Determine the (x, y) coordinate at the center of the cell enclosing the given text.  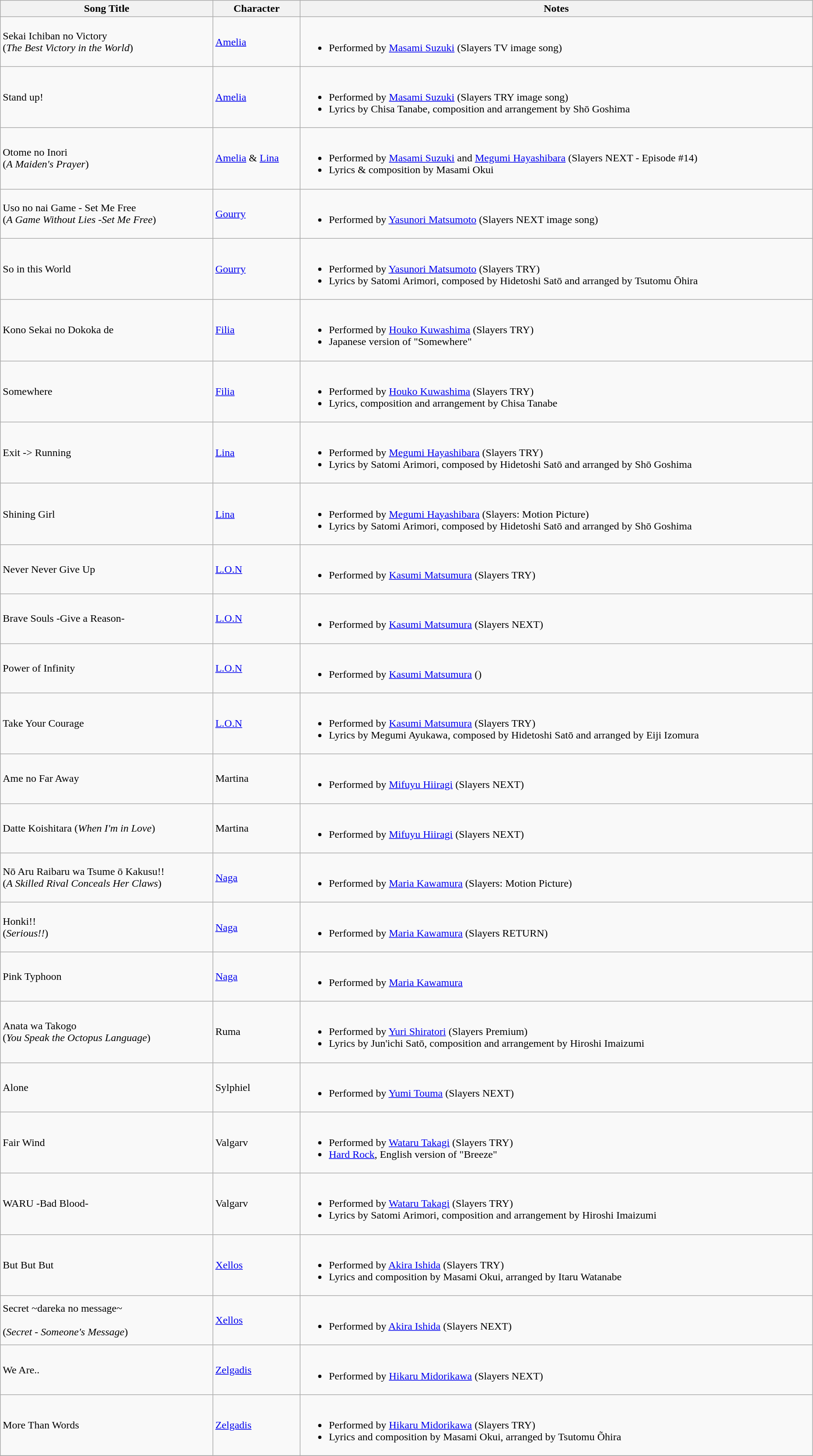
Song Title (107, 9)
Performed by Houko Kuwashima (Slayers TRY)Lyrics, composition and arrangement by Chisa Tanabe (556, 391)
Sekai Ichiban no Victory (The Best Victory in the World) (107, 42)
Ame no Far Away (107, 779)
Uso no nai Game - Set Me Free (A Game Without Lies -Set Me Free) (107, 213)
Secret ~dareka no message~ (Secret - Someone's Message) (107, 1320)
Performed by Kasumi Matsumura (Slayers TRY)Lyrics by Megumi Ayukawa, composed by Hidetoshi Satō and arranged by Eiji Izomura (556, 724)
Performed by Wataru Takagi (Slayers TRY)Lyrics by Satomi Arimori, composition and arrangement by Hiroshi Imaizumi (556, 1204)
Ruma (257, 1032)
Sylphiel (257, 1087)
Nō Aru Raibaru wa Tsume ō Kakusu!! (A Skilled Rival Conceals Her Claws) (107, 878)
Exit -> Running (107, 453)
Performed by Masami Suzuki and Megumi Hayashibara (Slayers NEXT - Episode #14)Lyrics & composition by Masami Okui (556, 158)
Performed by Maria Kawamura (556, 977)
Performed by Akira Ishida (Slayers NEXT) (556, 1320)
Somewhere (107, 391)
So in this World (107, 269)
Performed by Yumi Touma (Slayers NEXT) (556, 1087)
We Are.. (107, 1369)
Amelia & Lina (257, 158)
Performed by Akira Ishida (Slayers TRY)Lyrics and composition by Masami Okui, arranged by Itaru Watanabe (556, 1265)
Kono Sekai no Dokoka de (107, 330)
Otome no Inori (A Maiden's Prayer) (107, 158)
Performed by Masami Suzuki (Slayers TV image song) (556, 42)
Never Never Give Up (107, 569)
Performed by Megumi Hayashibara (Slayers: Motion Picture)Lyrics by Satomi Arimori, composed by Hidetoshi Satō and arranged by Shō Goshima (556, 514)
Anata wa Takogo (You Speak the Octopus Language) (107, 1032)
But But But (107, 1265)
Stand up! (107, 97)
Performed by Yasunori Matsumoto (Slayers NEXT image song) (556, 213)
Performed by Hikaru Midorikawa (Slayers TRY)Lyrics and composition by Masami Okui, arranged by Tsutomu Õhira (556, 1425)
Performed by Maria Kawamura (Slayers: Motion Picture) (556, 878)
Shining Girl (107, 514)
Performed by Kasumi Matsumura (Slayers NEXT) (556, 618)
Datte Koishitara (When I'm in Love) (107, 828)
Performed by Kasumi Matsumura () (556, 668)
Performed by Houko Kuwashima (Slayers TRY)Japanese version of "Somewhere" (556, 330)
Character (257, 9)
Alone (107, 1087)
Notes (556, 9)
Performed by Maria Kawamura (Slayers RETURN) (556, 927)
Pink Typhoon (107, 977)
Power of Infinity (107, 668)
Performed by Yasunori Matsumoto (Slayers TRY)Lyrics by Satomi Arimori, composed by Hidetoshi Satō and arranged by Tsutomu Ōhira (556, 269)
Performed by Yuri Shiratori (Slayers Premium)Lyrics by Jun'ichi Satō, composition and arrangement by Hiroshi Imaizumi (556, 1032)
Fair Wind (107, 1143)
Performed by Wataru Takagi (Slayers TRY)Hard Rock, English version of "Breeze" (556, 1143)
More Than Words (107, 1425)
Brave Souls -Give a Reason- (107, 618)
WARU -Bad Blood- (107, 1204)
Honki!! (Serious!!) (107, 927)
Performed by Hikaru Midorikawa (Slayers NEXT) (556, 1369)
Performed by Megumi Hayashibara (Slayers TRY)Lyrics by Satomi Arimori, composed by Hidetoshi Satō and arranged by Shō Goshima (556, 453)
Take Your Courage (107, 724)
Performed by Kasumi Matsumura (Slayers TRY) (556, 569)
Performed by Masami Suzuki (Slayers TRY image song)Lyrics by Chisa Tanabe, composition and arrangement by Shō Goshima (556, 97)
